From the cell containing the given text, extract its center point as (x, y) coordinate. 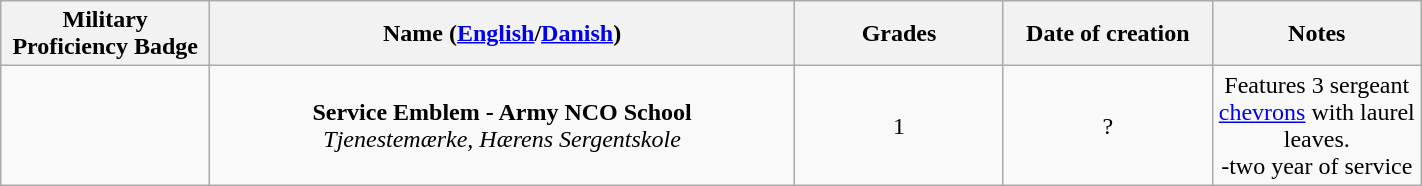
Name (English/Danish) (502, 34)
Notes (1316, 34)
Date of creation (1108, 34)
Service Emblem - Army NCO SchoolTjenestemærke, Hærens Sergentskole (502, 126)
? (1108, 126)
Military Proficiency Badge (106, 34)
1 (900, 126)
Grades (900, 34)
Features 3 sergeant chevrons with laurel leaves.-two year of service (1316, 126)
